Pinpoint the cell where the given text exists, returning its (X, Y) midpoint coordinate. 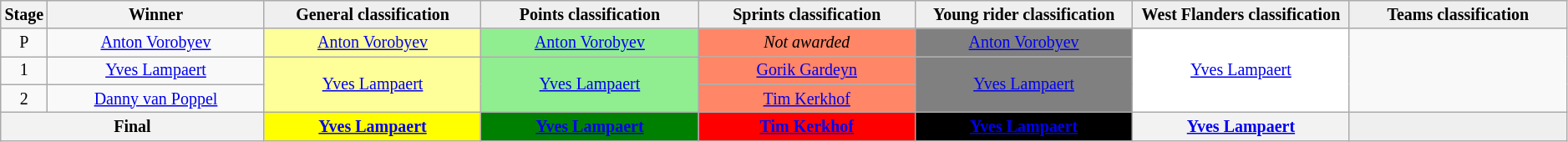
Points classification (590, 15)
Stage (24, 15)
Not awarded (807, 43)
West Flanders classification (1241, 15)
Teams classification (1458, 15)
1 (24, 70)
Young rider classification (1024, 15)
P (24, 43)
Gorik Gardeyn (807, 70)
Final (132, 127)
Winner (155, 15)
2 (24, 99)
Danny van Poppel (155, 99)
General classification (373, 15)
Sprints classification (807, 15)
